Identify which cell holds the provided text, then report its [X, Y] central coordinate. 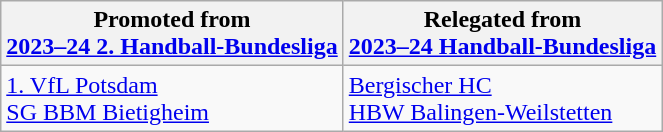
Relegated from2023–24 Handball-Bundesliga [502, 34]
1. VfL PotsdamSG BBM Bietigheim [172, 98]
Bergischer HCHBW Balingen-Weilstetten [502, 98]
Promoted from2023–24 2. Handball-Bundesliga [172, 34]
